Scan for the cell matching the given text and deliver its (X, Y) coordinate at center. 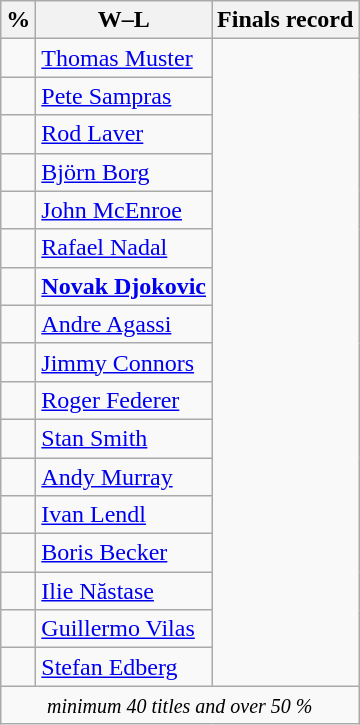
Roger Federer (124, 400)
minimum 40 titles and over 50 % (180, 705)
Andy Murray (124, 477)
Novak Djokovic (124, 286)
Ivan Lendl (124, 515)
Rafael Nadal (124, 248)
Pete Sampras (124, 96)
Boris Becker (124, 553)
Rod Laver (124, 134)
Thomas Muster (124, 58)
Stan Smith (124, 438)
% (18, 20)
Finals record (286, 20)
Guillermo Vilas (124, 629)
John McEnroe (124, 210)
Jimmy Connors (124, 362)
W–L (124, 20)
Stefan Edberg (124, 667)
Andre Agassi (124, 324)
Björn Borg (124, 172)
Ilie Năstase (124, 591)
